Extract the [x, y] coordinate from the center of the cell holding the provided text.  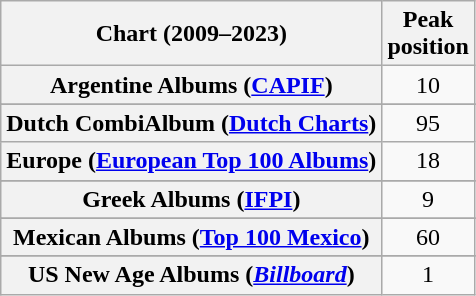
18 [428, 161]
Peakposition [428, 34]
Argentine Albums (CAPIF) [192, 85]
10 [428, 85]
9 [428, 199]
1 [428, 275]
Greek Albums (IFPI) [192, 199]
Chart (2009–2023) [192, 34]
60 [428, 237]
Dutch CombiAlbum (Dutch Charts) [192, 123]
Mexican Albums (Top 100 Mexico) [192, 237]
Europe (European Top 100 Albums) [192, 161]
US New Age Albums (Billboard) [192, 275]
95 [428, 123]
